Locate the cell with the specified text and output its (X, Y) center coordinate. 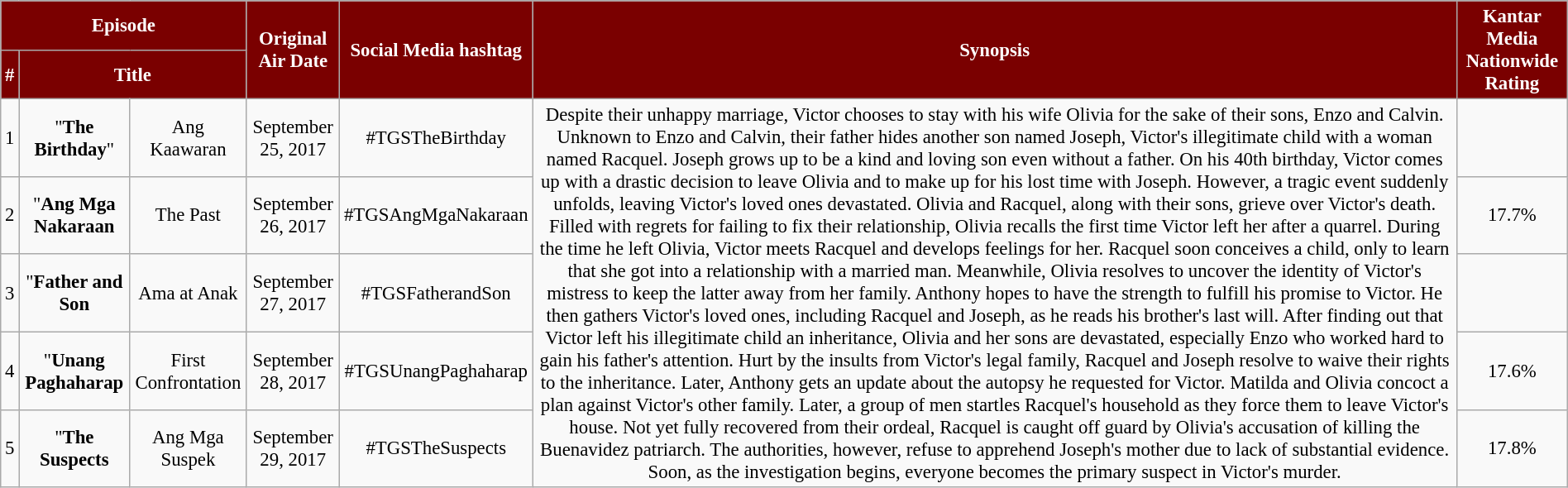
Original Air Date (293, 50)
#TGSTheSuspects (437, 448)
Ama at Anak (189, 293)
Title (132, 74)
The Past (189, 215)
1 (10, 138)
#TGSTheBirthday (437, 138)
Ang Kaawaran (189, 138)
"Ang Mga Nakaraan (74, 215)
17.6% (1512, 371)
17.8% (1512, 448)
"Father and Son (74, 293)
Kantar Media Nationwide Rating (1512, 50)
Social Media hashtag (437, 50)
#TGSFatherandSon (437, 293)
First Confrontation (189, 371)
17.7% (1512, 215)
3 (10, 293)
September 25, 2017 (293, 138)
September 26, 2017 (293, 215)
Episode (124, 25)
4 (10, 371)
"The Suspects (74, 448)
# (10, 74)
5 (10, 448)
#TGSUnangPaghaharap (437, 371)
"Unang Paghaharap (74, 371)
"The Birthday" (74, 138)
Synopsis (995, 50)
September 28, 2017 (293, 371)
Ang Mga Suspek (189, 448)
#TGSAngMgaNakaraan (437, 215)
September 29, 2017 (293, 448)
2 (10, 215)
September 27, 2017 (293, 293)
